For the text-containing cell, return its midpoint in (x, y) coordinate format. 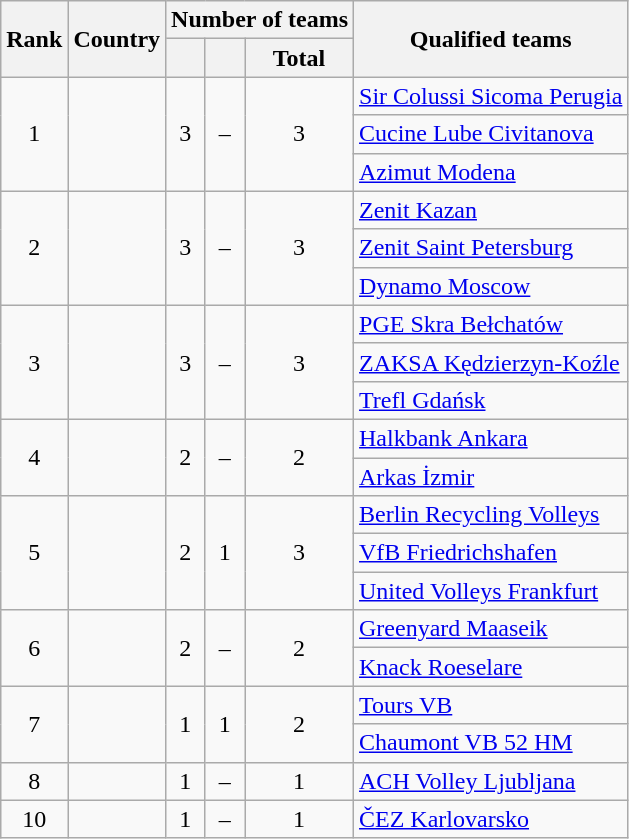
10 (34, 819)
United Volleys Frankfurt (491, 591)
ZAKSA Kędzierzyn-Koźle (491, 362)
Greenyard Maaseik (491, 629)
Zenit Saint Petersburg (491, 248)
Chaumont VB 52 HM (491, 743)
Cucine Lube Civitanova (491, 134)
VfB Friedrichshafen (491, 553)
Sir Colussi Sicoma Perugia (491, 96)
Azimut Modena (491, 172)
Qualified teams (491, 39)
Number of teams (260, 20)
4 (34, 457)
Tours VB (491, 705)
Zenit Kazan (491, 210)
7 (34, 724)
Country (117, 39)
ACH Volley Ljubljana (491, 781)
Dynamo Moscow (491, 286)
Rank (34, 39)
ČEZ Karlovarsko (491, 819)
PGE Skra Bełchatów (491, 324)
6 (34, 648)
Knack Roeselare (491, 667)
Total (300, 58)
Berlin Recycling Volleys (491, 515)
Trefl Gdańsk (491, 400)
5 (34, 553)
8 (34, 781)
Halkbank Ankara (491, 438)
Arkas İzmir (491, 477)
